Pinpoint the cell where the given text exists, returning its (x, y) midpoint coordinate. 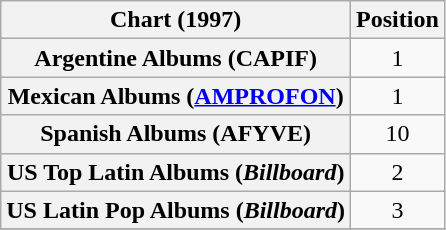
Position (398, 20)
10 (398, 134)
US Latin Pop Albums (Billboard) (176, 210)
3 (398, 210)
Mexican Albums (AMPROFON) (176, 96)
Spanish Albums (AFYVE) (176, 134)
Argentine Albums (CAPIF) (176, 58)
Chart (1997) (176, 20)
US Top Latin Albums (Billboard) (176, 172)
2 (398, 172)
